Capture the cell that displays the provided text and extract its [X, Y] central coordinate. 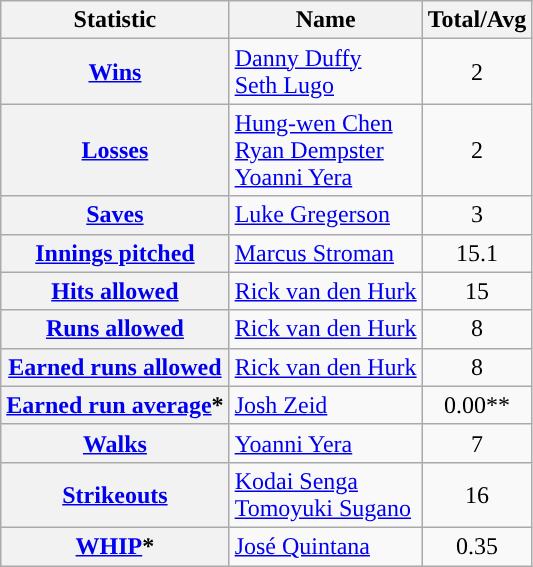
José Quintana [326, 546]
7 [477, 443]
Saves [115, 215]
Runs allowed [115, 329]
Strikeouts [115, 494]
Luke Gregerson [326, 215]
3 [477, 215]
Earned runs allowed [115, 367]
16 [477, 494]
15 [477, 291]
Wins [115, 72]
Losses [115, 150]
Total/Avg [477, 20]
Name [326, 20]
Yoanni Yera [326, 443]
Hits allowed [115, 291]
WHIP* [115, 546]
Earned run average* [115, 405]
Danny Duffy Seth Lugo [326, 72]
Marcus Stroman [326, 253]
Josh Zeid [326, 405]
Walks [115, 443]
15.1 [477, 253]
Hung-wen Chen Ryan Dempster Yoanni Yera [326, 150]
0.00** [477, 405]
Kodai Senga Tomoyuki Sugano [326, 494]
0.35 [477, 546]
Statistic [115, 20]
Innings pitched [115, 253]
